Extract the (X, Y) coordinate from the center of the cell holding the provided text.  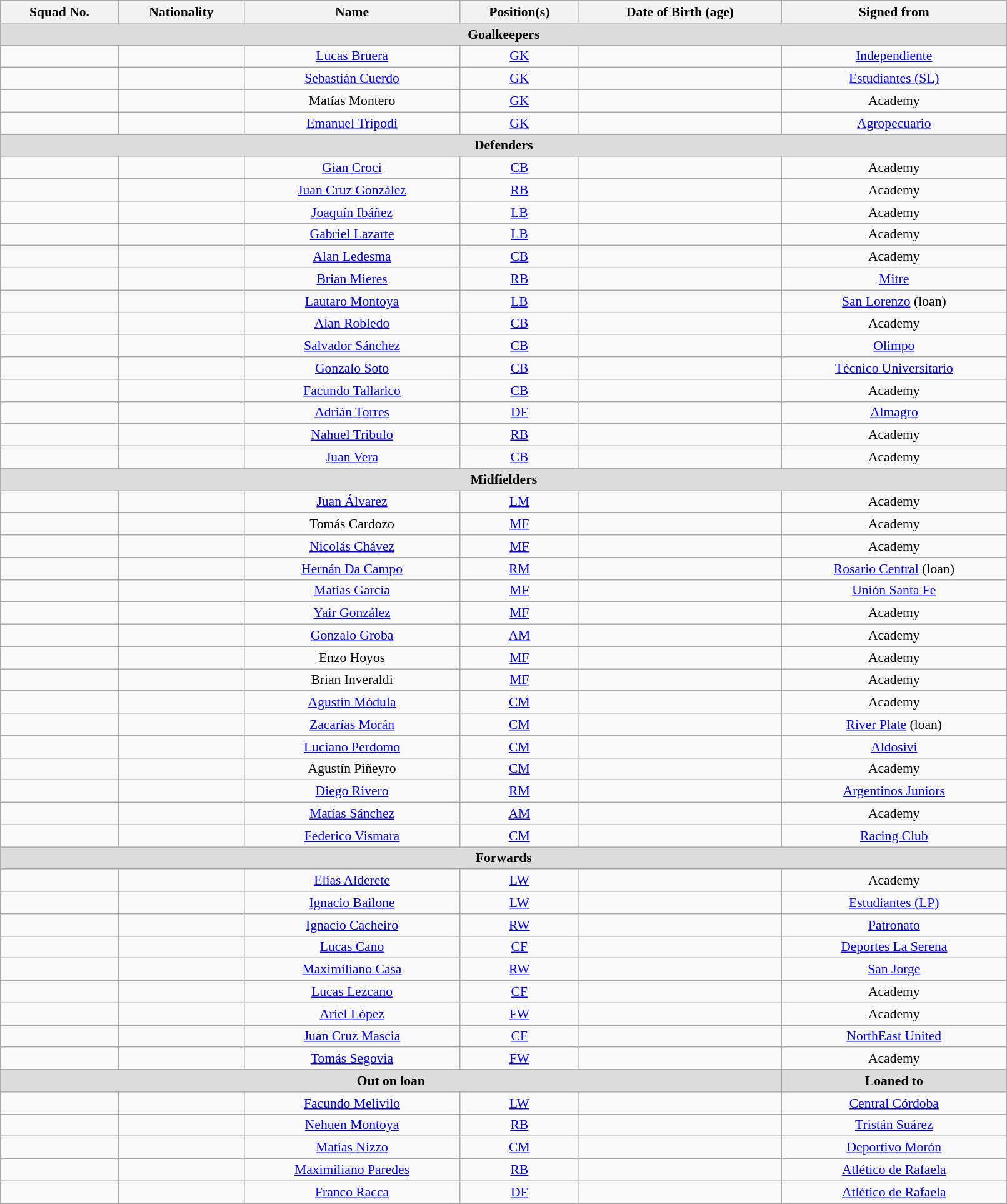
Matías Nizzo (353, 1148)
Brian Inveraldi (353, 680)
Matías García (353, 591)
Name (353, 12)
Deportivo Morón (894, 1148)
Racing Club (894, 836)
Emanuel Trípodi (353, 123)
Squad No. (60, 12)
Signed from (894, 12)
Enzo Hoyos (353, 658)
Defenders (504, 146)
Independiente (894, 56)
Argentinos Juniors (894, 791)
Nationality (181, 12)
Salvador Sánchez (353, 346)
Ignacio Bailone (353, 903)
Matías Montero (353, 101)
Rosario Central (loan) (894, 569)
Agropecuario (894, 123)
Nicolás Chávez (353, 546)
Brian Mieres (353, 279)
Olimpo (894, 346)
Yair González (353, 613)
Tomás Segovia (353, 1059)
Sebastián Cuerdo (353, 79)
Goalkeepers (504, 34)
Gian Croci (353, 168)
Central Córdoba (894, 1103)
Nehuen Montoya (353, 1125)
Alan Ledesma (353, 257)
Deportes La Serena (894, 947)
Position(s) (520, 12)
Out on loan (391, 1081)
NorthEast United (894, 1036)
Patronato (894, 925)
Maximiliano Casa (353, 970)
Mitre (894, 279)
Franco Racca (353, 1192)
Federico Vismara (353, 836)
LM (520, 502)
Nahuel Tribulo (353, 435)
Lucas Cano (353, 947)
Lautaro Montoya (353, 301)
San Jorge (894, 970)
Juan Álvarez (353, 502)
Zacarías Morán (353, 725)
Facundo Tallarico (353, 391)
Loaned to (894, 1081)
Técnico Universitario (894, 368)
River Plate (loan) (894, 725)
Estudiantes (LP) (894, 903)
Adrián Torres (353, 413)
Date of Birth (age) (680, 12)
Ignacio Cacheiro (353, 925)
Agustín Piñeyro (353, 769)
Lucas Lezcano (353, 992)
Luciano Perdomo (353, 747)
Midfielders (504, 479)
San Lorenzo (loan) (894, 301)
Unión Santa Fe (894, 591)
Diego Rivero (353, 791)
Tristán Suárez (894, 1125)
Elías Alderete (353, 881)
Lucas Bruera (353, 56)
Facundo Melivilo (353, 1103)
Ariel López (353, 1014)
Hernán Da Campo (353, 569)
Estudiantes (SL) (894, 79)
Maximiliano Paredes (353, 1170)
Juan Cruz Mascia (353, 1036)
Almagro (894, 413)
Gonzalo Groba (353, 636)
Aldosivi (894, 747)
Alan Robledo (353, 324)
Tomás Cardozo (353, 524)
Joaquín Ibáñez (353, 213)
Gonzalo Soto (353, 368)
Juan Vera (353, 458)
Juan Cruz González (353, 190)
Agustín Módula (353, 703)
Gabriel Lazarte (353, 234)
Forwards (504, 858)
Matías Sánchez (353, 814)
